Identify which cell holds the provided text, then report its [X, Y] central coordinate. 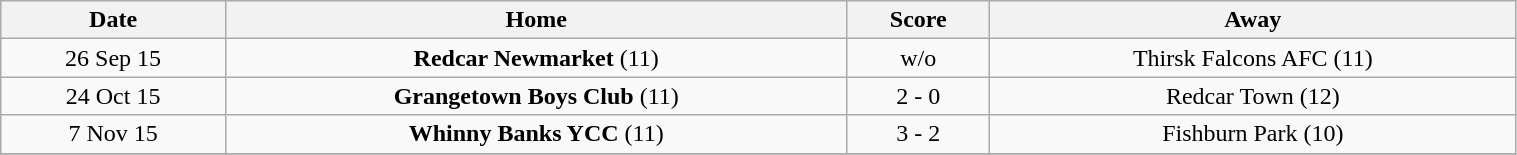
Redcar Newmarket (11) [536, 58]
Home [536, 20]
Thirsk Falcons AFC (11) [1253, 58]
3 - 2 [918, 134]
Score [918, 20]
26 Sep 15 [114, 58]
Fishburn Park (10) [1253, 134]
w/o [918, 58]
2 - 0 [918, 96]
Redcar Town (12) [1253, 96]
7 Nov 15 [114, 134]
Grangetown Boys Club (11) [536, 96]
Away [1253, 20]
Whinny Banks YCC (11) [536, 134]
24 Oct 15 [114, 96]
Date [114, 20]
